Scan for the cell matching the given text and deliver its (X, Y) coordinate at center. 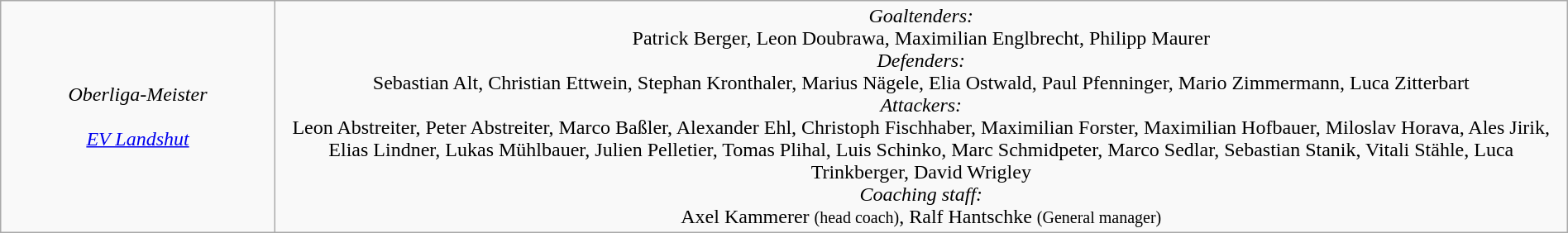
Oberliga-Meister EV Landshut (138, 117)
